Provide the [X, Y] coordinate of the cell's center where the given text is located.  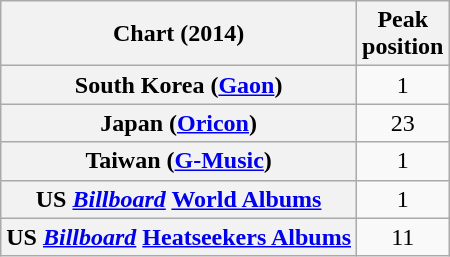
Peakposition [403, 34]
US Billboard Heatseekers Albums [179, 237]
Chart (2014) [179, 34]
Japan (Oricon) [179, 123]
US Billboard World Albums [179, 199]
11 [403, 237]
23 [403, 123]
Taiwan (G-Music) [179, 161]
South Korea (Gaon) [179, 85]
